Capture the cell that displays the provided text and extract its [X, Y] central coordinate. 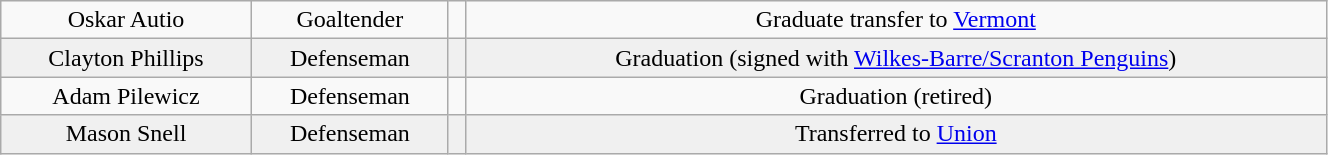
Goaltender [350, 20]
Graduate transfer to Vermont [896, 20]
Graduation (signed with Wilkes-Barre/Scranton Penguins) [896, 58]
Clayton Phillips [126, 58]
Transferred to Union [896, 134]
Mason Snell [126, 134]
Adam Pilewicz [126, 96]
Graduation (retired) [896, 96]
Oskar Autio [126, 20]
